For the text-containing cell, return its midpoint in [X, Y] coordinate format. 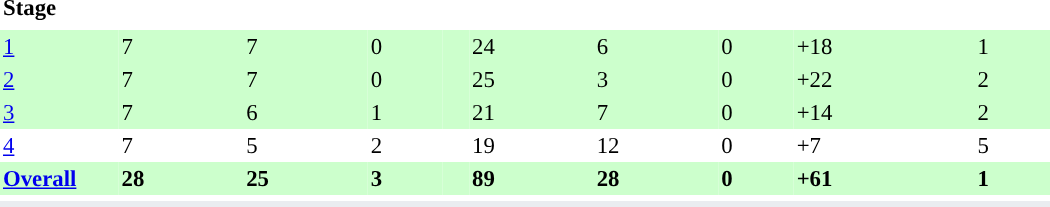
+7 [884, 146]
24 [532, 46]
4 [59, 146]
+22 [884, 80]
+61 [884, 178]
21 [532, 112]
+18 [884, 46]
19 [532, 146]
+14 [884, 112]
89 [532, 178]
12 [656, 146]
Overall [59, 178]
